Search for the cell housing the specified text and yield its (x, y) center coordinate. 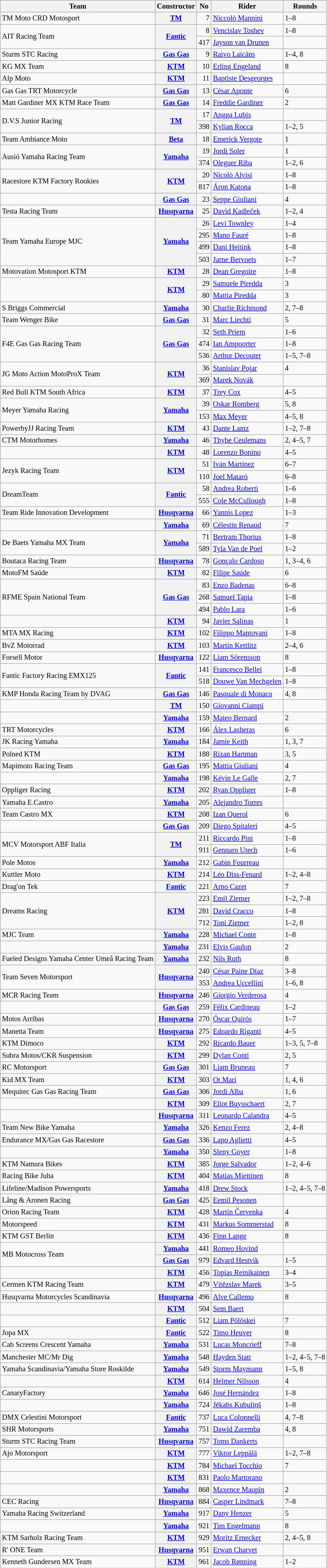
Racing Bike Juha (78, 1176)
1–5, 8 (305, 1369)
Niccolò Mannini (247, 18)
141 (204, 669)
32 (204, 332)
MJC Team (78, 935)
Óscar Quirós (247, 1019)
Félix Cardineau (247, 1007)
TRT Motorcycles (78, 730)
385 (204, 1164)
951 (204, 1550)
646 (204, 1393)
23 (204, 199)
11 (204, 78)
Topias Reinikainen (247, 1272)
Cermen KTM Racing Team (78, 1285)
961 (204, 1562)
Maxence Maupin (247, 1490)
Liam Bruneau (247, 1067)
188 (204, 754)
Motos Arribas (78, 1019)
240 (204, 971)
Seth Priem (247, 332)
Dany Henzer (247, 1514)
CanaryFactory (78, 1393)
Enzo Badenas (247, 585)
Nils Ruth (247, 959)
Michael Conte (247, 935)
Drew Stock (247, 1188)
36 (204, 368)
Motorspeed (78, 1224)
PowerbyJJ Racing Team (78, 428)
205 (204, 802)
418 (204, 1188)
66 (204, 513)
Paolo Martorano (247, 1477)
17 (204, 115)
No (204, 6)
Viktor Leppälä (247, 1453)
Jordi Soler (247, 151)
4–5, 8 (305, 416)
MCV Motorsport ABF Italia (78, 844)
Dawid Zaremba (247, 1429)
Ricardo Bauer (247, 1043)
Sturm STC Racing Team (78, 1441)
209 (204, 826)
166 (204, 730)
D.V.S Junior Racing (78, 120)
Romeo Hovind (247, 1248)
MTA MX Racing (78, 633)
198 (204, 778)
Lifeline/Madison Powersports (78, 1188)
110 (204, 477)
Charlie Richmond (247, 308)
374 (204, 163)
Manetta Team (78, 1031)
58 (204, 489)
Freddie Gardiner (247, 103)
Leonardo Calandra (247, 1116)
Pasquale di Monaco (247, 694)
Mano Fauré (247, 235)
31 (204, 320)
Michael Tocchio (247, 1466)
724 (204, 1405)
Diego Spitaleri (247, 826)
499 (204, 247)
14 (204, 103)
1–4, 8 (305, 54)
102 (204, 633)
Team Ambiance Moto (78, 139)
Pablo Lara (247, 609)
301 (204, 1067)
221 (204, 886)
Álex Lasheras (247, 730)
Levi Townley (247, 223)
Polned KTM (78, 754)
CEC Racing (78, 1502)
KTM GST Berlin (78, 1236)
Izan Querol (247, 814)
531 (204, 1345)
KMP Honda Racing Team by DVAG (78, 694)
817 (204, 187)
Husqvarna Motorcycles Scandinavia (78, 1297)
AIT Racing Team (78, 37)
Liam Pölöskei (247, 1321)
431 (204, 1224)
398 (204, 127)
350 (204, 1152)
Eliot Buysschaert (247, 1104)
6–7 (305, 464)
159 (204, 718)
Hayden Statt (247, 1357)
46 (204, 440)
Ian Ampoorter (247, 344)
Dante Lantz (247, 428)
Alp Moto (78, 78)
Gabin Fourreau (247, 862)
Jacob Rønning (247, 1562)
Jorge Salvador (247, 1164)
RC Motorsport (78, 1067)
Marek Novák (247, 380)
1–5 (305, 1261)
536 (204, 356)
3–4 (305, 1272)
Red Bull KTM South Africa (78, 392)
Matias Miettinen (247, 1176)
1, 3–4, 6 (305, 561)
KTM Dimoco (78, 1043)
F4E Gas Gas Racing Team (78, 344)
JK Racing Yamaha (78, 742)
212 (204, 862)
1, 6 (305, 1091)
4, 7–8 (305, 1417)
48 (204, 453)
Team Castro MX (78, 814)
S Briggs Commercial (78, 308)
Tim Engelmann (247, 1526)
Arno Cazet (247, 886)
479 (204, 1285)
103 (204, 645)
Rider (247, 6)
51 (204, 464)
Ausió Yamaha Racing Team (78, 157)
Toms Dankerts (247, 1441)
214 (204, 875)
Thybe Ceulemans (247, 440)
Cole McCullough (247, 501)
Kévin Le Galle (247, 778)
884 (204, 1502)
Yamaha E.Castro (78, 802)
614 (204, 1381)
Matt Gardiner MX KTM Race Team (78, 103)
Oppliger Racing (78, 790)
184 (204, 742)
Yannis Lopez (247, 513)
80 (204, 296)
Jayson van Drunen (247, 42)
299 (204, 1055)
1–2, 8 (305, 923)
474 (204, 344)
Gas Gas TRT Motorcycle (78, 91)
Orion Racing Team (78, 1212)
R' ONE Team (78, 1550)
Lapo Aglietti (247, 1140)
268 (204, 597)
TM Moto CRD Motosport (78, 18)
Elvis Gaulon (247, 947)
MB Motocross Team (78, 1254)
MCR Racing Team (78, 995)
David Kadleček (247, 211)
José Hernández (247, 1393)
921 (204, 1526)
3–8 (305, 971)
Giovanni Ciampi (247, 706)
737 (204, 1417)
Seppe Giuliani (247, 199)
Edvard Hestvik (247, 1261)
Subra Motos/CKR Suspension (78, 1055)
Mattia Giuliani (247, 766)
548 (204, 1357)
Célestin Renaud (247, 525)
20 (204, 175)
César Aponte (247, 91)
SHR Motorsports (78, 1429)
Jarne Bervoets (247, 259)
Rizan Hartman (247, 754)
Bertram Thorius (247, 537)
911 (204, 850)
122 (204, 658)
259 (204, 1007)
Racestore KTM Factory Rookies (78, 181)
436 (204, 1236)
KTM Sarholz Racing Team (78, 1538)
Endurance MX/Gas Gas Racestore (78, 1140)
504 (204, 1309)
1, 3, 7 (305, 742)
Drag'on Tek (78, 886)
Dreams Racing (78, 911)
JG Moto Action MotoProX Team (78, 374)
Forsell Motor (78, 658)
Casper Lindmark (247, 1502)
Javier Salinas (247, 621)
Kid MX Team (78, 1080)
979 (204, 1261)
428 (204, 1212)
232 (204, 959)
DreamTeam (78, 494)
777 (204, 1453)
Yamaha Scandinavia/Yamaha Store Roskilde (78, 1369)
Ajo Motorsport (78, 1453)
369 (204, 380)
Alejandro Torres (247, 802)
2, 7–8 (305, 308)
228 (204, 935)
82 (204, 573)
309 (204, 1104)
1–3, 5, 7–8 (305, 1043)
Team Wenger Bike (78, 320)
Mateo Bernard (247, 718)
Andrea Roberti (247, 489)
Kylian Rocca (247, 127)
494 (204, 609)
Luca Colonnelli (247, 1417)
404 (204, 1176)
Finn Lange (247, 1236)
Jamie Keith (247, 742)
13 (204, 91)
Kenzo Ferez (247, 1128)
202 (204, 790)
Mattia Piredda (247, 296)
Kuttler Moto (78, 875)
Lorenzo Bonino (247, 453)
Lucas Moncrieff (247, 1345)
270 (204, 1019)
28 (204, 272)
751 (204, 1429)
549 (204, 1369)
DMX Celestini Motorsport (78, 1417)
153 (204, 416)
326 (204, 1128)
1–2, 4–6 (305, 1164)
Rounds (305, 6)
831 (204, 1477)
Dylan Conti (247, 1055)
Storm Maymann (247, 1369)
Mapimoto Racing Team (78, 766)
Cab Screens Crescent Yamaha (78, 1345)
MotoFM Saúde (78, 573)
757 (204, 1441)
3–5 (305, 1285)
Team (78, 6)
503 (204, 259)
303 (204, 1080)
43 (204, 428)
496 (204, 1297)
Team Yamaha Europe MJC (78, 242)
Stanislav Pojar (247, 368)
Testa Racing Team (78, 211)
Filippo Mantovani (247, 633)
Manchester MC/Mr Dig (78, 1357)
CTM Motorhomes (78, 440)
1–6, 8 (305, 983)
Jēkabs Kubuliņš (247, 1405)
425 (204, 1200)
Team Ride Innovation Development (78, 513)
Oleguer Riba (247, 163)
Markus Sommerstad (247, 1224)
29 (204, 283)
Oskar Romberg (247, 404)
KTM Namura Bikes (78, 1164)
1–4 (305, 223)
David Cracco (247, 911)
1–2, 6 (305, 163)
Boutaca Racing Team (78, 561)
Emil Ziemer (247, 899)
Fueled Designs Yamaha Center Umeå Racing Team (78, 959)
2–4, 6 (305, 645)
83 (204, 585)
456 (204, 1272)
Douwe Van Mechgelen (247, 682)
RFME Spain National Team (78, 597)
784 (204, 1466)
512 (204, 1321)
Helmer Nilsson (247, 1381)
Filipe Saúde (247, 573)
Jezyk Racing Team (78, 470)
Francesco Bellei (247, 669)
39 (204, 404)
146 (204, 694)
Pole Motos (78, 862)
Beta (176, 139)
César Paine Díaz (247, 971)
30 (204, 308)
Iván Martínez (247, 464)
Eemil Pesonen (247, 1200)
929 (204, 1538)
Ryan Oppliger (247, 790)
10 (204, 67)
231 (204, 947)
Joel Mataró (247, 477)
275 (204, 1031)
295 (204, 235)
26 (204, 223)
Gennaro Utech (247, 850)
522 (204, 1333)
Erling Engeland (247, 67)
Raivo Laicāns (247, 54)
Sem Baert (247, 1309)
518 (204, 682)
Gonçalo Cardoso (247, 561)
Andrea Uccellini (247, 983)
555 (204, 501)
Motovation Motosport KTM (78, 272)
Meyer Yamaha Racing (78, 410)
Dani Heitink (247, 247)
292 (204, 1043)
441 (204, 1248)
336 (204, 1140)
353 (204, 983)
Dean Gregoire (247, 272)
Ot Marí (247, 1080)
Martin Kettlitz (247, 645)
Erwan Charvet (247, 1550)
37 (204, 392)
Baptiste Desgeorges (247, 78)
Vencislav Toshev (247, 30)
Samuel Tapia (247, 597)
1–3 (305, 513)
Yamaha Racing Switzerland (78, 1514)
Léo Diss-Fenard (247, 875)
69 (204, 525)
Angga Lubis (247, 115)
311 (204, 1116)
223 (204, 899)
5, 8 (305, 404)
Vítězslav Marek (247, 1285)
589 (204, 549)
Riccardo Pini (247, 838)
150 (204, 706)
9 (204, 54)
78 (204, 561)
306 (204, 1091)
Giorgio Verderosa (247, 995)
917 (204, 1514)
1–2, 5 (305, 127)
1–2, 4 (305, 211)
Timo Heuver (247, 1333)
1–2, 4–8 (305, 875)
Marc Liechti (247, 320)
1–5, 7–8 (305, 356)
2, 4–5, 8 (305, 1538)
Jopa MX (78, 1333)
246 (204, 995)
417 (204, 42)
Team New Bike Yamaha (78, 1128)
De Baets Yamaha MX Team (78, 542)
Max Meyer (247, 416)
Team Seven Motorsport (78, 977)
Lång & Aronen Racing (78, 1200)
Mequitec Gas Gas Racing Team (78, 1091)
208 (204, 814)
Emerick Vergote (247, 139)
2, 5 (305, 1055)
Jordi Alba (247, 1091)
Martin Červenka (247, 1212)
KG MX Team (78, 67)
94 (204, 621)
712 (204, 923)
71 (204, 537)
1, 4, 6 (305, 1080)
Toni Ziemer (247, 923)
Sleny Goyer (247, 1152)
Liam Sörensson (247, 658)
18 (204, 139)
19 (204, 151)
3, 5 (305, 754)
2, 4–5, 7 (305, 440)
Moritz Ernecker (247, 1538)
25 (204, 211)
Edoardo Riganti (247, 1031)
Samuele Piredda (247, 283)
Alve Callemo (247, 1297)
Trey Cox (247, 392)
868 (204, 1490)
Arthur Decouter (247, 356)
Nicolò Alvisi (247, 175)
Fantic Factory Racing EMX125 (78, 675)
195 (204, 766)
Sturm STC Racing (78, 54)
BvZ Motorrad (78, 645)
Constructor (176, 6)
211 (204, 838)
Áron Katona (247, 187)
281 (204, 911)
Kenneth Gundersen MX Team (78, 1562)
2, 4–8 (305, 1128)
Tyla Van de Poel (247, 549)
